Detect which cell encompasses the target text, then output its (x, y) center coordinate. 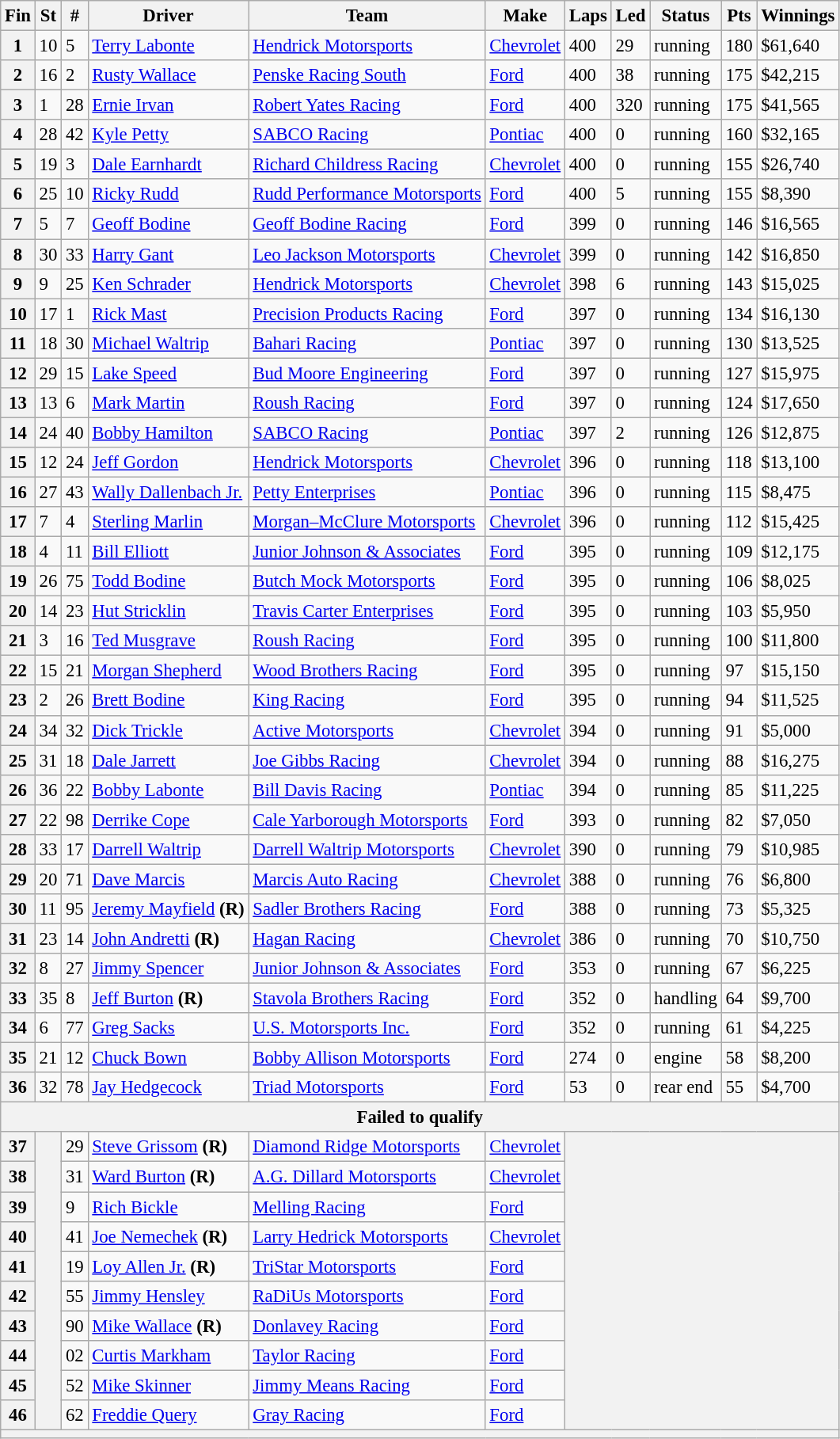
RaDiUs Motorsports (367, 1296)
Dave Marcis (168, 879)
Darrell Waltrip Motorsports (367, 850)
124 (739, 403)
Curtis Markham (168, 1356)
# (74, 16)
$8,390 (798, 194)
$12,875 (798, 432)
58 (739, 1058)
St (48, 16)
Wally Dallenbach Jr. (168, 492)
Morgan Shepherd (168, 671)
52 (74, 1385)
Kyle Petty (168, 135)
95 (74, 909)
Pts (739, 16)
Terry Labonte (168, 46)
$42,215 (798, 75)
Make (525, 16)
Led (630, 16)
386 (587, 938)
$15,025 (798, 284)
353 (587, 969)
67 (739, 969)
Todd Bodine (168, 581)
handling (686, 999)
Sadler Brothers Racing (367, 909)
Dale Jarrett (168, 760)
Donlavey Racing (367, 1326)
Freddie Query (168, 1415)
Morgan–McClure Motorsports (367, 522)
64 (739, 999)
$4,225 (798, 1028)
Derrike Cope (168, 820)
engine (686, 1058)
91 (739, 730)
Rick Mast (168, 314)
75 (74, 581)
126 (739, 432)
Ted Musgrave (168, 641)
Ernie Irvan (168, 105)
Diamond Ridge Motorsports (367, 1148)
$32,165 (798, 135)
106 (739, 581)
85 (739, 790)
King Racing (367, 701)
$15,425 (798, 522)
A.G. Dillard Motorsports (367, 1177)
115 (739, 492)
82 (739, 820)
398 (587, 284)
$41,565 (798, 105)
Chuck Bown (168, 1058)
Jeff Gordon (168, 463)
46 (18, 1415)
Bill Davis Racing (367, 790)
$15,975 (798, 373)
Richard Childress Racing (367, 165)
Brett Bodine (168, 701)
Status (686, 16)
Hagan Racing (367, 938)
Failed to qualify (420, 1117)
Mike Wallace (R) (168, 1326)
Harry Gant (168, 254)
$6,800 (798, 879)
Bill Elliott (168, 552)
Joe Gibbs Racing (367, 760)
112 (739, 522)
Loy Allen Jr. (R) (168, 1266)
76 (739, 879)
Rich Bickle (168, 1207)
127 (739, 373)
Jeff Burton (R) (168, 999)
Joe Nemechek (R) (168, 1236)
Butch Mock Motorsports (367, 581)
$9,700 (798, 999)
Bobby Allison Motorsports (367, 1058)
Robert Yates Racing (367, 105)
$17,650 (798, 403)
Bud Moore Engineering (367, 373)
53 (587, 1087)
$16,275 (798, 760)
Driver (168, 16)
94 (739, 701)
Lake Speed (168, 373)
134 (739, 314)
$11,225 (798, 790)
$5,325 (798, 909)
109 (739, 552)
Taylor Racing (367, 1356)
$7,050 (798, 820)
146 (739, 224)
Team (367, 16)
$5,000 (798, 730)
U.S. Motorsports Inc. (367, 1028)
90 (74, 1326)
Laps (587, 16)
$8,475 (798, 492)
Penske Racing South (367, 75)
$4,700 (798, 1087)
$61,640 (798, 46)
$6,225 (798, 969)
44 (18, 1356)
Hut Stricklin (168, 611)
98 (74, 820)
73 (739, 909)
97 (739, 671)
Leo Jackson Motorsports (367, 254)
02 (74, 1356)
$12,175 (798, 552)
Marcis Auto Racing (367, 879)
Greg Sacks (168, 1028)
Michael Waltrip (168, 343)
$10,985 (798, 850)
Darrell Waltrip (168, 850)
62 (74, 1415)
Jimmy Spencer (168, 969)
142 (739, 254)
Dale Earnhardt (168, 165)
$8,025 (798, 581)
79 (739, 850)
71 (74, 879)
Stavola Brothers Racing (367, 999)
Sterling Marlin (168, 522)
274 (587, 1058)
$16,850 (798, 254)
$11,525 (798, 701)
37 (18, 1148)
Bahari Racing (367, 343)
$11,800 (798, 641)
88 (739, 760)
118 (739, 463)
70 (739, 938)
180 (739, 46)
160 (739, 135)
$16,130 (798, 314)
Gray Racing (367, 1415)
Triad Motorsports (367, 1087)
390 (587, 850)
Ricky Rudd (168, 194)
Ward Burton (R) (168, 1177)
Precision Products Racing (367, 314)
Mike Skinner (168, 1385)
$13,100 (798, 463)
Geoff Bodine Racing (367, 224)
Geoff Bodine (168, 224)
Winnings (798, 16)
$16,565 (798, 224)
Jimmy Means Racing (367, 1385)
$8,200 (798, 1058)
77 (74, 1028)
Active Motorsports (367, 730)
103 (739, 611)
Larry Hedrick Motorsports (367, 1236)
Ken Schrader (168, 284)
Mark Martin (168, 403)
Rusty Wallace (168, 75)
Bobby Labonte (168, 790)
Jimmy Hensley (168, 1296)
$15,150 (798, 671)
TriStar Motorsports (367, 1266)
143 (739, 284)
Travis Carter Enterprises (367, 611)
Dick Trickle (168, 730)
39 (18, 1207)
Fin (18, 16)
Jeremy Mayfield (R) (168, 909)
$10,750 (798, 938)
Petty Enterprises (367, 492)
130 (739, 343)
Bobby Hamilton (168, 432)
100 (739, 641)
45 (18, 1385)
Wood Brothers Racing (367, 671)
Jay Hedgecock (168, 1087)
Melling Racing (367, 1207)
John Andretti (R) (168, 938)
$5,950 (798, 611)
320 (630, 105)
Rudd Performance Motorsports (367, 194)
Cale Yarborough Motorsports (367, 820)
$13,525 (798, 343)
78 (74, 1087)
Steve Grissom (R) (168, 1148)
393 (587, 820)
rear end (686, 1087)
61 (739, 1028)
$26,740 (798, 165)
